Pinpoint the cell where the given text exists, returning its (X, Y) midpoint coordinate. 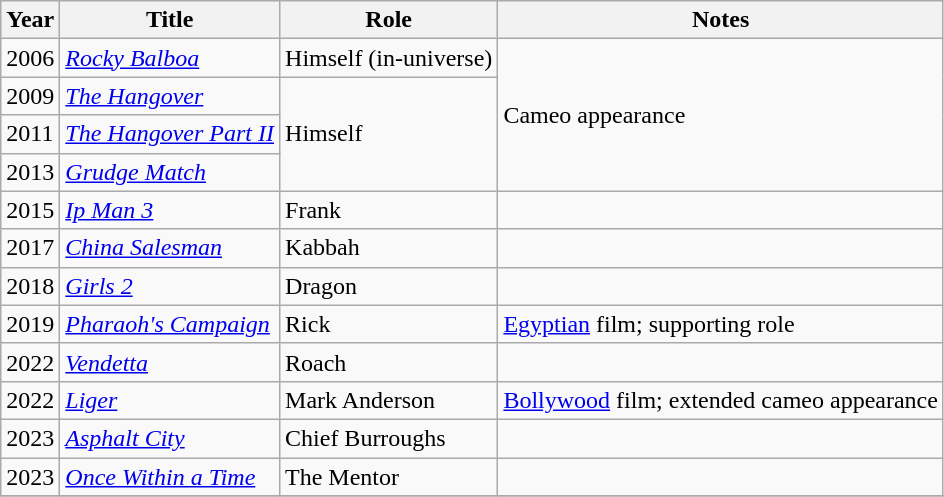
Girls 2 (170, 286)
2019 (30, 324)
Himself (in-universe) (389, 58)
2009 (30, 96)
Vendetta (170, 362)
2017 (30, 248)
Egyptian film; supporting role (721, 324)
2013 (30, 172)
Mark Anderson (389, 400)
2011 (30, 134)
Year (30, 20)
Title (170, 20)
Himself (389, 134)
Once Within a Time (170, 477)
Pharaoh's Campaign (170, 324)
Notes (721, 20)
Dragon (389, 286)
Frank (389, 210)
Ip Man 3 (170, 210)
Liger (170, 400)
Rocky Balboa (170, 58)
China Salesman (170, 248)
Cameo appearance (721, 115)
Rick (389, 324)
2006 (30, 58)
Role (389, 20)
2018 (30, 286)
Grudge Match (170, 172)
Bollywood film; extended cameo appearance (721, 400)
Kabbah (389, 248)
Roach (389, 362)
Chief Burroughs (389, 438)
The Hangover Part II (170, 134)
The Mentor (389, 477)
Asphalt City (170, 438)
2015 (30, 210)
The Hangover (170, 96)
